For the text-containing cell, return its midpoint in [X, Y] coordinate format. 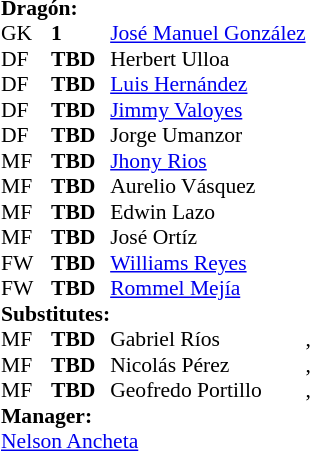
Herbert Ulloa [208, 59]
José Manuel González [208, 33]
Luis Hernández [208, 85]
1 [80, 33]
Manager: [154, 416]
Jhony Rios [208, 161]
Williams Reyes [208, 263]
Aurelio Vásquez [208, 187]
Edwin Lazo [208, 212]
Jimmy Valoyes [208, 110]
Nicolás Pérez [208, 365]
Gabriel Ríos [208, 339]
Geofredo Portillo [208, 391]
Jorge Umanzor [208, 135]
Substitutes: [56, 314]
GK [26, 33]
Rommel Mejía [208, 289]
José Ortíz [208, 237]
